Capture the cell that displays the provided text and extract its (x, y) central coordinate. 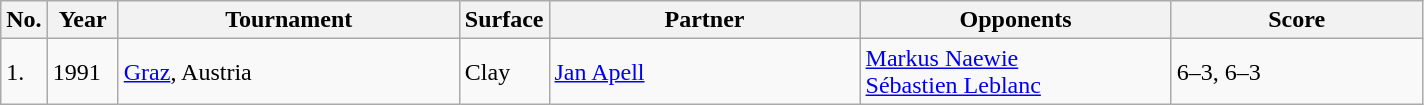
Jan Apell (704, 72)
Score (1296, 20)
Tournament (288, 20)
Markus Naewie Sébastien Leblanc (1016, 72)
1991 (82, 72)
Year (82, 20)
Opponents (1016, 20)
Clay (504, 72)
Surface (504, 20)
Graz, Austria (288, 72)
No. (24, 20)
1. (24, 72)
6–3, 6–3 (1296, 72)
Partner (704, 20)
